Scan for the cell matching the given text and deliver its [x, y] coordinate at center. 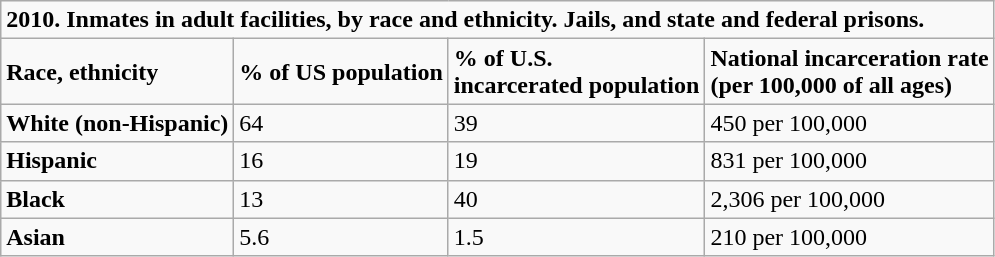
2010. Inmates in adult facilities, by race and ethnicity. Jails, and state and federal prisons. [498, 20]
National incarceration rate(per 100,000 of all ages) [850, 72]
64 [341, 123]
5.6 [341, 237]
Race, ethnicity [118, 72]
13 [341, 199]
39 [576, 123]
Asian [118, 237]
831 per 100,000 [850, 161]
450 per 100,000 [850, 123]
% of US population [341, 72]
2,306 per 100,000 [850, 199]
% of U.S.incarcerated population [576, 72]
19 [576, 161]
Hispanic [118, 161]
210 per 100,000 [850, 237]
White (non-Hispanic) [118, 123]
16 [341, 161]
Black [118, 199]
1.5 [576, 237]
40 [576, 199]
